Extract the (x, y) coordinate from the center of the cell holding the provided text.  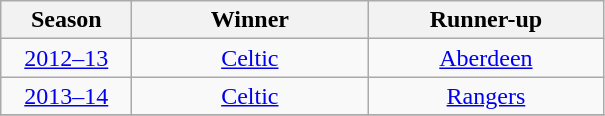
Winner (250, 20)
2013–14 (66, 96)
Runner-up (486, 20)
2012–13 (66, 58)
Aberdeen (486, 58)
Rangers (486, 96)
Season (66, 20)
